Detect which cell encompasses the target text, then output its (X, Y) center coordinate. 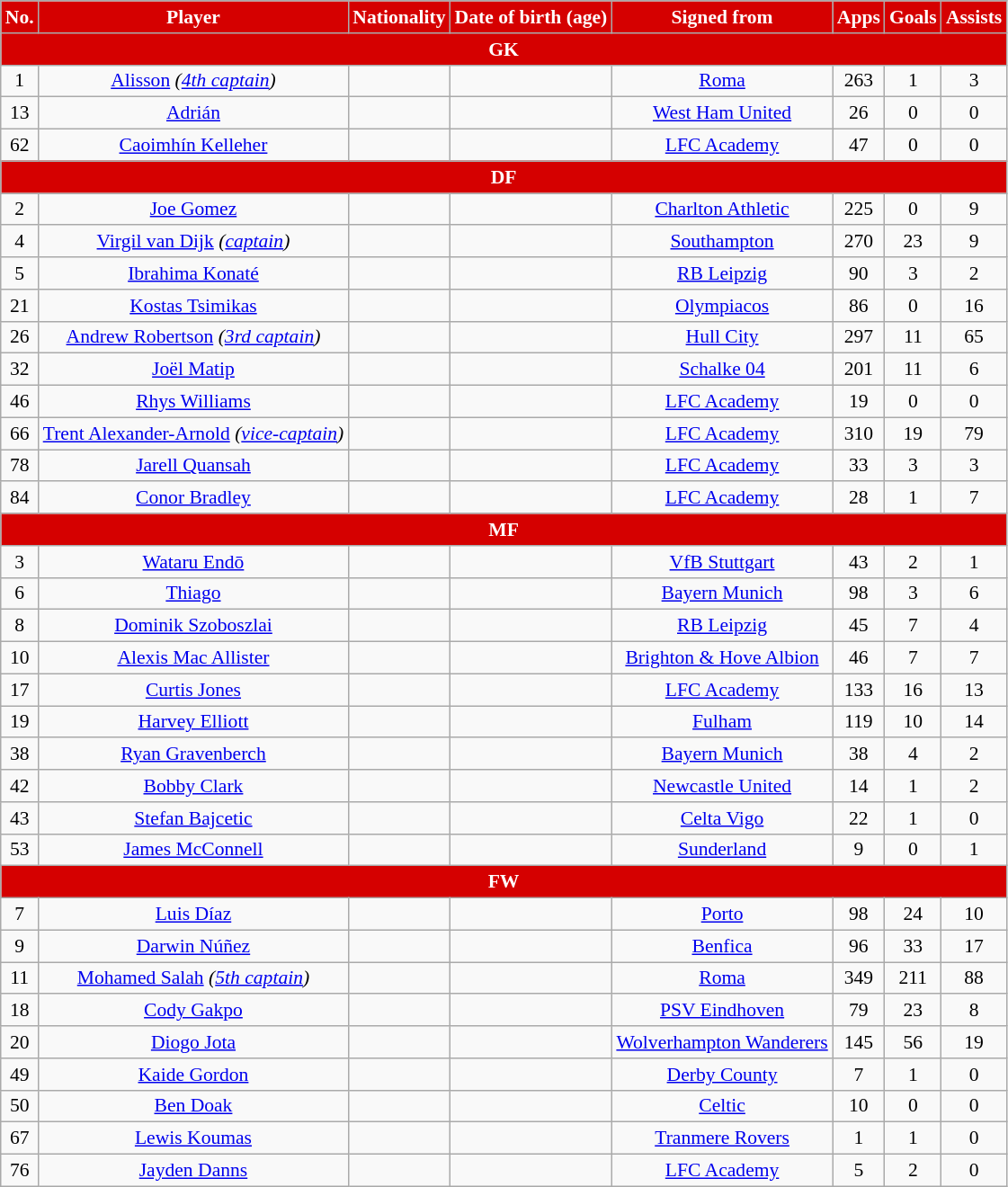
Dominik Szoboszlai (194, 626)
Goals (914, 17)
Wataru Endō (194, 562)
Curtis Jones (194, 690)
310 (859, 433)
GK (504, 49)
22 (859, 818)
Apps (859, 17)
Alexis Mac Allister (194, 658)
Celtic (721, 1106)
66 (20, 433)
96 (859, 946)
Adrián (194, 113)
349 (859, 978)
84 (20, 498)
47 (859, 146)
Rhys Williams (194, 402)
Assists (975, 17)
Jayden Danns (194, 1171)
Ibrahima Konaté (194, 273)
Lewis Koumas (194, 1138)
Player (194, 17)
53 (20, 850)
Jarell Quansah (194, 466)
Luis Díaz (194, 915)
49 (20, 1075)
Kostas Tsimikas (194, 306)
Sunderland (721, 850)
18 (20, 1011)
Benfica (721, 946)
Charlton Athletic (721, 210)
Cody Gakpo (194, 1011)
Stefan Bajcetic (194, 818)
James McConnell (194, 850)
45 (859, 626)
Hull City (721, 337)
Nationality (399, 17)
Olympiacos (721, 306)
297 (859, 337)
MF (504, 530)
West Ham United (721, 113)
Alisson (4th captain) (194, 81)
88 (975, 978)
Andrew Robertson (3rd captain) (194, 337)
Porto (721, 915)
76 (20, 1171)
Celta Vigo (721, 818)
20 (20, 1042)
86 (859, 306)
263 (859, 81)
Conor Bradley (194, 498)
42 (20, 786)
Joël Matip (194, 370)
Wolverhampton Wanderers (721, 1042)
Trent Alexander-Arnold (vice-captain) (194, 433)
Tranmere Rovers (721, 1138)
VfB Stuttgart (721, 562)
Ryan Gravenberch (194, 754)
Bobby Clark (194, 786)
78 (20, 466)
Schalke 04 (721, 370)
Southampton (721, 242)
62 (20, 146)
Caoimhín Kelleher (194, 146)
Ben Doak (194, 1106)
Newcastle United (721, 786)
21 (20, 306)
Brighton & Hove Albion (721, 658)
Derby County (721, 1075)
Date of birth (age) (531, 17)
FW (504, 882)
65 (975, 337)
Fulham (721, 722)
No. (20, 17)
270 (859, 242)
28 (859, 498)
211 (914, 978)
24 (914, 915)
201 (859, 370)
Darwin Núñez (194, 946)
67 (20, 1138)
Harvey Elliott (194, 722)
Virgil van Dijk (captain) (194, 242)
Joe Gomez (194, 210)
DF (504, 177)
Thiago (194, 593)
50 (20, 1106)
32 (20, 370)
225 (859, 210)
Signed from (721, 17)
56 (914, 1042)
90 (859, 273)
133 (859, 690)
Mohamed Salah (5th captain) (194, 978)
Kaide Gordon (194, 1075)
145 (859, 1042)
Diogo Jota (194, 1042)
119 (859, 722)
PSV Eindhoven (721, 1011)
